Locate the cell with the specified text and output its (x, y) center coordinate. 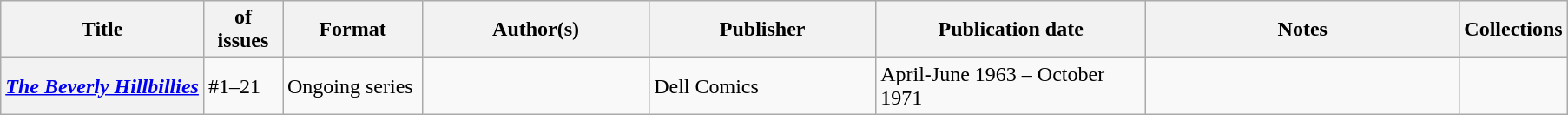
Collections (1513, 30)
Dell Comics (762, 85)
Author(s) (537, 30)
The Beverly Hillbillies (102, 85)
of issues (243, 30)
Notes (1302, 30)
April-June 1963 – October 1971 (1011, 85)
Title (102, 30)
Publisher (762, 30)
#1–21 (243, 85)
Publication date (1011, 30)
Ongoing series (352, 85)
Format (352, 30)
